Search for the cell housing the specified text and yield its (x, y) center coordinate. 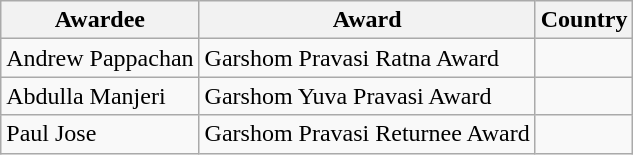
Abdulla Manjeri (100, 96)
Paul Jose (100, 134)
Award (367, 20)
Garshom Pravasi Returnee Award (367, 134)
Garshom Pravasi Ratna Award (367, 58)
Country (584, 20)
Garshom Yuva Pravasi Award (367, 96)
Awardee (100, 20)
Andrew Pappachan (100, 58)
